Provide the (x, y) coordinate of the cell's center where the given text is located.  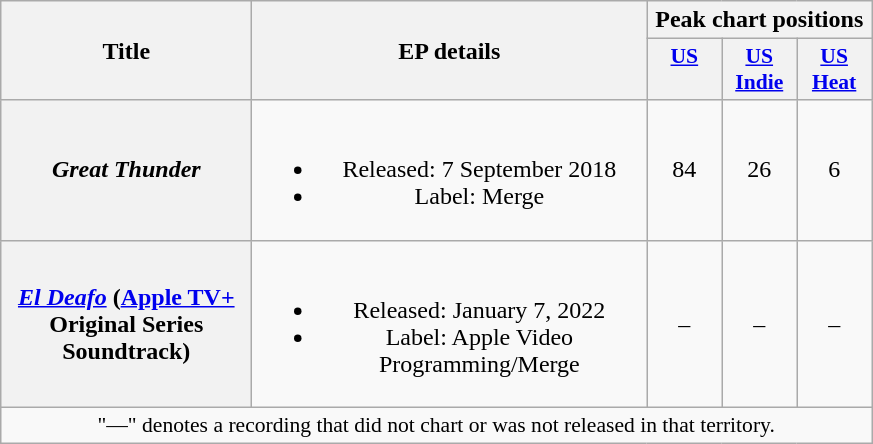
Released: 7 September 2018Label: Merge (450, 170)
"—" denotes a recording that did not chart or was not released in that territory. (436, 425)
6 (834, 170)
US Indie (760, 70)
US (684, 70)
Title (126, 50)
USHeat (834, 70)
EP details (450, 50)
Peak chart positions (760, 20)
Great Thunder (126, 170)
84 (684, 170)
26 (760, 170)
Released: January 7, 2022Label: Apple Video Programming/Merge (450, 324)
El Deafo (Apple TV+ Original Series Soundtrack) (126, 324)
